From the cell containing the given text, extract its center point as [X, Y] coordinate. 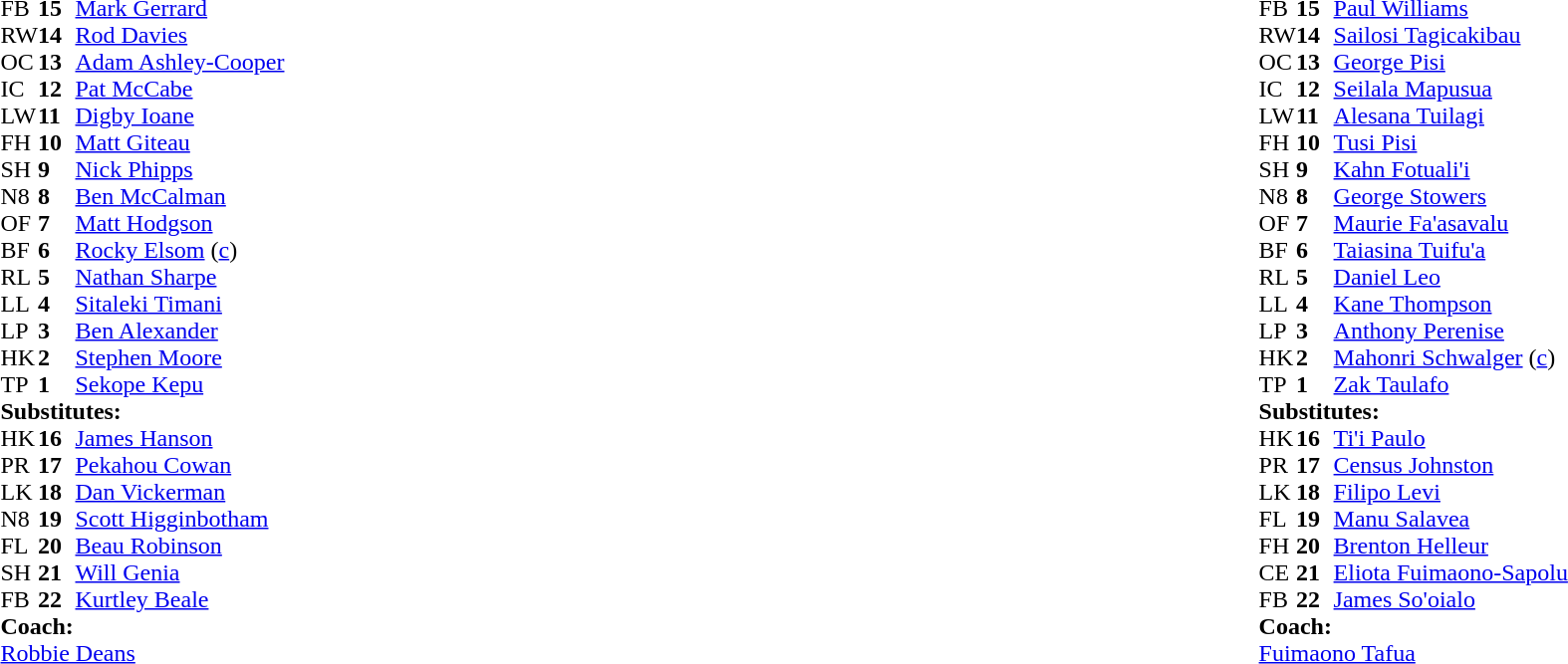
Eliota Fuimaono-Sapolu [1450, 573]
James Hanson [180, 438]
Kurtley Beale [180, 599]
Seilala Mapusua [1450, 90]
Kahn Fotuali'i [1450, 169]
Pekahou Cowan [180, 466]
Daniel Leo [1450, 277]
Taiasina Tuifu'a [1450, 251]
Ti'i Paulo [1450, 438]
Census Johnston [1450, 466]
Adam Ashley-Cooper [180, 62]
James So'oialo [1450, 599]
Tusi Pisi [1450, 143]
Matt Hodgson [180, 223]
CE [1278, 573]
Ben McCalman [180, 197]
Kane Thompson [1450, 305]
Rod Davies [180, 36]
Mahonri Schwalger (c) [1450, 358]
Alesana Tuilagi [1450, 115]
Brenton Helleur [1450, 546]
Sekope Kepu [180, 384]
Maurie Fa'asavalu [1450, 223]
Will Genia [180, 573]
Nick Phipps [180, 169]
Digby Ioane [180, 115]
Rocky Elsom (c) [180, 251]
Pat McCabe [180, 90]
Anthony Perenise [1450, 331]
Nathan Sharpe [180, 277]
George Pisi [1450, 62]
Sitaleki Timani [180, 305]
Stephen Moore [180, 358]
George Stowers [1450, 197]
Zak Taulafo [1450, 384]
Sailosi Tagicakibau [1450, 36]
Scott Higginbotham [180, 520]
Beau Robinson [180, 546]
Filipo Levi [1450, 492]
Ben Alexander [180, 331]
Matt Giteau [180, 143]
Dan Vickerman [180, 492]
Manu Salavea [1450, 520]
